Output the [X, Y] coordinate of the center of the cell containing the given text.  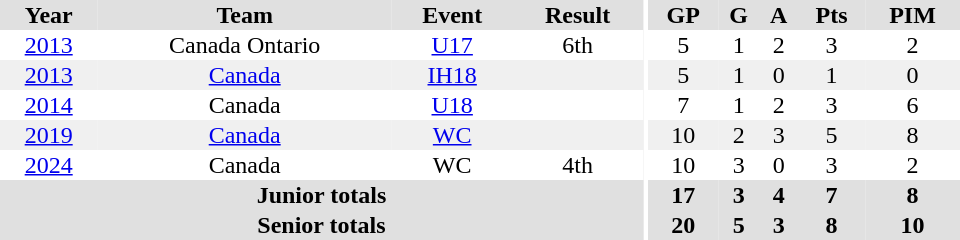
2024 [48, 165]
Year [48, 15]
2019 [48, 135]
20 [684, 225]
4th [578, 165]
4 [778, 195]
PIM [912, 15]
6th [578, 45]
U17 [452, 45]
Result [578, 15]
IH18 [452, 75]
6 [912, 105]
A [778, 15]
17 [684, 195]
Event [452, 15]
Team [244, 15]
Junior totals [322, 195]
Pts [832, 15]
Canada Ontario [244, 45]
G [738, 15]
U18 [452, 105]
Senior totals [322, 225]
2014 [48, 105]
GP [684, 15]
